Search for the cell housing the specified text and yield its [x, y] center coordinate. 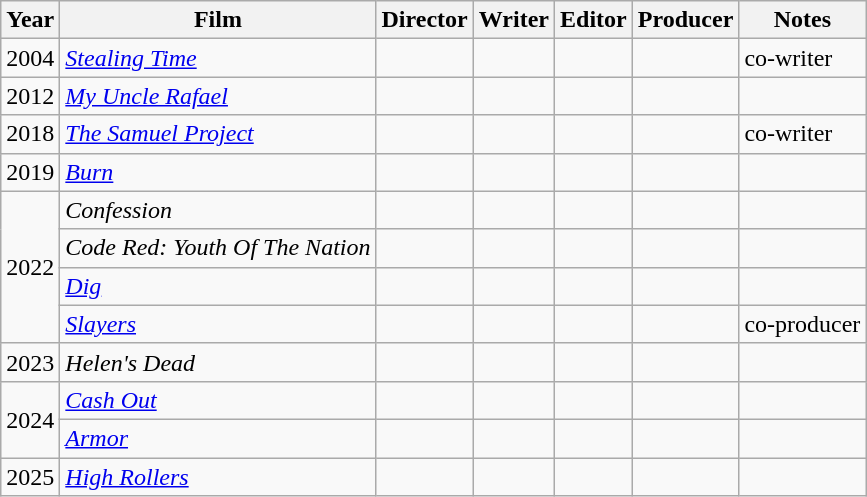
Code Red: Youth Of The Nation [218, 248]
Editor [594, 20]
The Samuel Project [218, 134]
Cash Out [218, 400]
Confession [218, 210]
2024 [30, 419]
Slayers [218, 324]
Stealing Time [218, 58]
co-producer [802, 324]
2025 [30, 477]
2022 [30, 267]
Director [424, 20]
Film [218, 20]
Dig [218, 286]
Producer [686, 20]
2023 [30, 362]
Armor [218, 438]
2019 [30, 172]
Notes [802, 20]
2004 [30, 58]
My Uncle Rafael [218, 96]
Burn [218, 172]
2012 [30, 96]
Writer [514, 20]
High Rollers [218, 477]
Helen's Dead [218, 362]
Year [30, 20]
2018 [30, 134]
